Return the [X, Y] coordinate for the center point of the cell that contains the specified text.  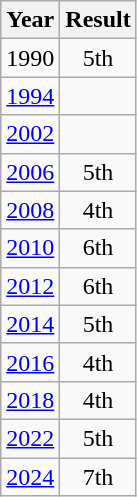
2024 [30, 477]
1990 [30, 58]
2016 [30, 362]
2014 [30, 324]
7th [98, 477]
2022 [30, 438]
Year [30, 20]
Result [98, 20]
2006 [30, 172]
2010 [30, 248]
2008 [30, 210]
2012 [30, 286]
2018 [30, 400]
2002 [30, 134]
1994 [30, 96]
